Find where the given text appears and provide that cell's center as (x, y) coordinate. 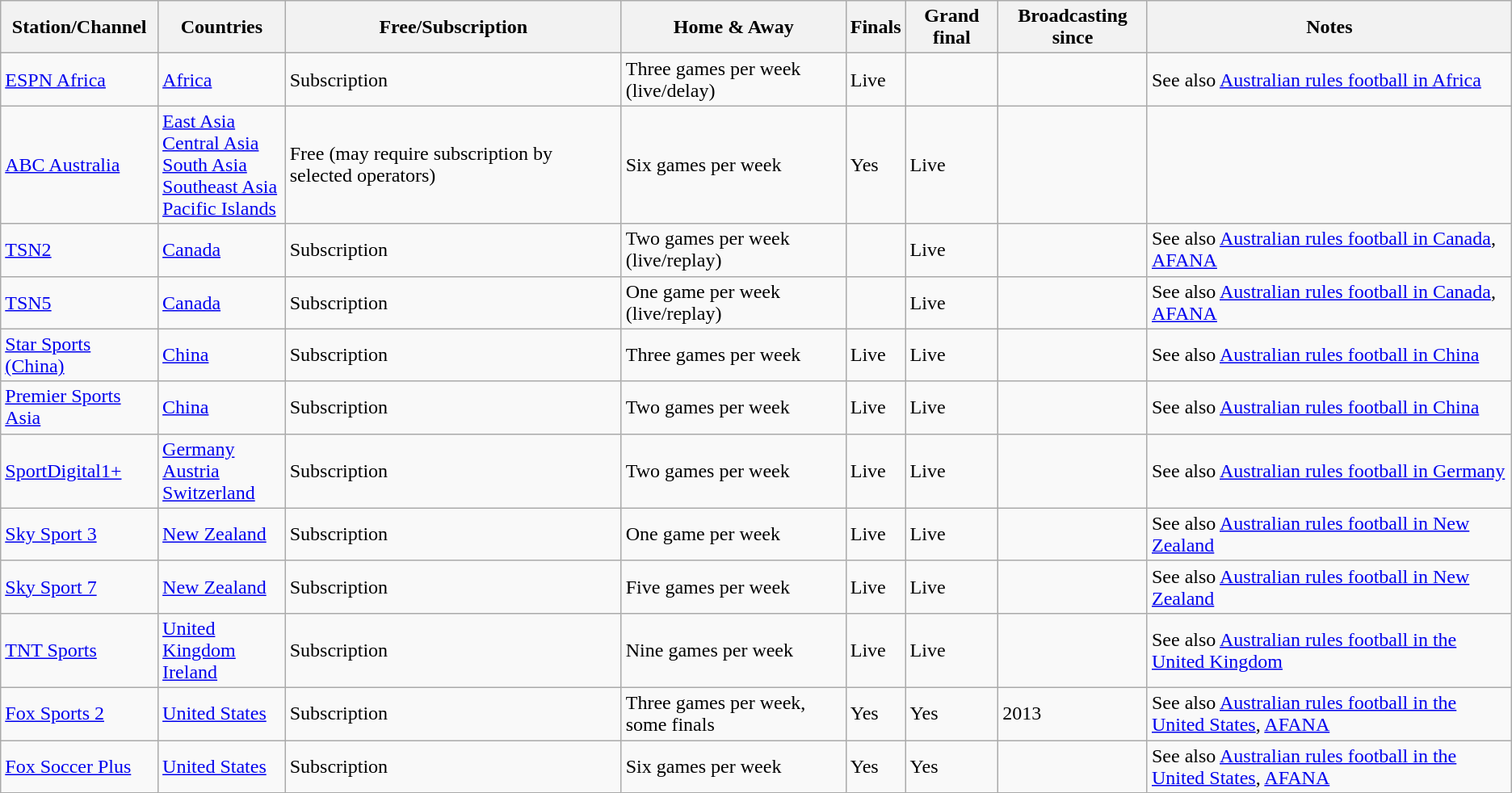
TSN2 (79, 250)
Station/Channel (79, 27)
Grand final (951, 27)
See also Australian rules football in the United Kingdom (1329, 650)
Notes (1329, 27)
ABC Australia (79, 165)
ESPN Africa (79, 79)
Three games per week (733, 355)
SportDigital1+ (79, 471)
Nine games per week (733, 650)
Fox Soccer Plus (79, 766)
See also Australian rules football in Africa (1329, 79)
Finals (876, 27)
One game per week (733, 535)
TNT Sports (79, 650)
GermanyAustriaSwitzerland (222, 471)
United KingdomIreland (222, 650)
Home & Away (733, 27)
Sky Sport 7 (79, 586)
Three games per week, some finals (733, 714)
Premier Sports Asia (79, 407)
Africa (222, 79)
Countries (222, 27)
Fox Sports 2 (79, 714)
Three games per week (live/delay) (733, 79)
See also Australian rules football in Germany (1329, 471)
Star Sports (China) (79, 355)
Five games per week (733, 586)
Two games per week (live/replay) (733, 250)
One game per week (live/replay) (733, 302)
TSN5 (79, 302)
East AsiaCentral AsiaSouth AsiaSoutheast AsiaPacific Islands (222, 165)
Sky Sport 3 (79, 535)
2013 (1073, 714)
Broadcasting since (1073, 27)
Free (may require subscription by selected operators) (453, 165)
Free/Subscription (453, 27)
